For the text-containing cell, return its midpoint in (X, Y) coordinate format. 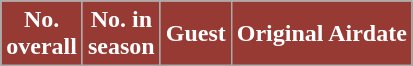
No. in season (121, 34)
Original Airdate (322, 34)
Guest (196, 34)
No. overall (42, 34)
